Return the [x, y] coordinate for the center point of the cell that contains the specified text.  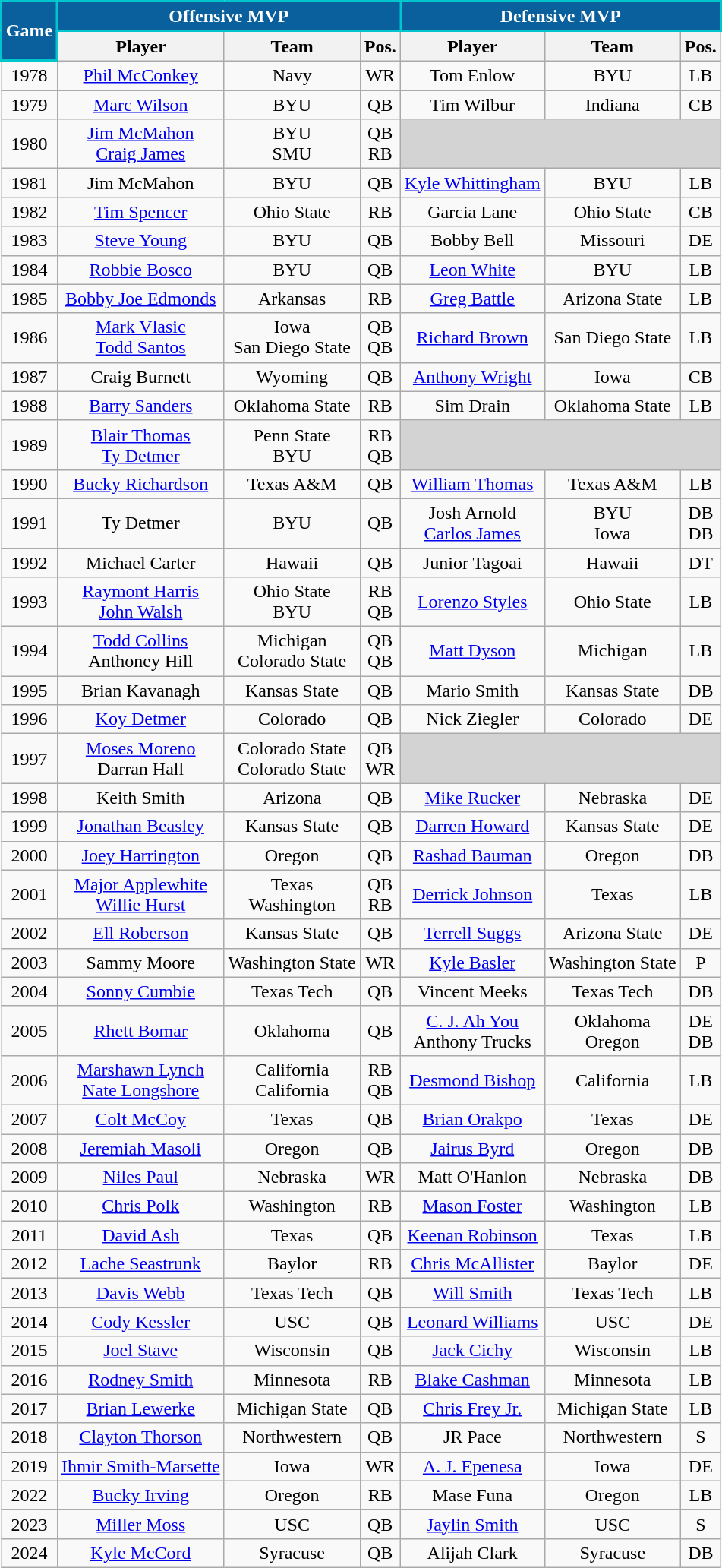
Blair ThomasTy Detmer [140, 445]
Todd CollinsAnthoney Hill [140, 652]
Jonathan Beasley [140, 827]
Bucky Irving [140, 1495]
Moses MorenoDarran Hall [140, 758]
2017 [30, 1408]
Leon White [472, 270]
Chris Frey Jr. [472, 1408]
Rashad Bauman [472, 855]
Garcia Lane [472, 212]
Marshawn LynchNate Longshore [140, 1080]
2000 [30, 855]
1984 [30, 270]
CaliforniaCalifornia [292, 1080]
Steve Young [140, 241]
Greg Battle [472, 299]
Navy [292, 76]
Miller Moss [140, 1524]
Arkansas [292, 299]
Wyoming [292, 377]
2015 [30, 1351]
Ohio StateBYU [292, 602]
Michigan [612, 652]
2022 [30, 1495]
Sonny Cumbie [140, 991]
2008 [30, 1148]
DBDB [700, 523]
Keith Smith [140, 798]
1997 [30, 758]
Desmond Bishop [472, 1080]
2003 [30, 963]
Mark VlasicTodd Santos [140, 337]
Terrell Suggs [472, 934]
Michael Carter [140, 563]
Mase Funa [472, 1495]
Will Smith [472, 1293]
Raymont HarrisJohn Walsh [140, 602]
2011 [30, 1235]
Mike Rucker [472, 798]
DT [700, 563]
Keenan Robinson [472, 1235]
Indiana [612, 105]
Jim McMahonCraig James [140, 144]
OklahomaOregon [612, 1030]
P [700, 963]
Colt McCoy [140, 1119]
DEDB [700, 1030]
2013 [30, 1293]
1998 [30, 798]
Chris McAllister [472, 1264]
Joey Harrington [140, 855]
1993 [30, 602]
QBWR [380, 758]
Derrick Johnson [472, 895]
Missouri [612, 241]
Bobby Joe Edmonds [140, 299]
Davis Webb [140, 1293]
Richard Brown [472, 337]
1994 [30, 652]
1986 [30, 337]
Blake Cashman [472, 1380]
Anthony Wright [472, 377]
Ihmir Smith-Marsette [140, 1466]
Niles Paul [140, 1178]
1989 [30, 445]
1991 [30, 523]
Jaylin Smith [472, 1524]
1999 [30, 827]
1992 [30, 563]
Tom Enlow [472, 76]
Brian Kavanagh [140, 691]
Jack Cichy [472, 1351]
Lorenzo Styles [472, 602]
2002 [30, 934]
1982 [30, 212]
Tim Spencer [140, 212]
Tim Wilbur [472, 105]
Mason Foster [472, 1206]
David Ash [140, 1235]
1983 [30, 241]
BYUIowa [612, 523]
Matt Dyson [472, 652]
1985 [30, 299]
Kyle McCord [140, 1553]
Cody Kessler [140, 1322]
Rodney Smith [140, 1380]
Matt O'Hanlon [472, 1178]
Jairus Byrd [472, 1148]
2019 [30, 1466]
Vincent Meeks [472, 991]
1990 [30, 484]
1980 [30, 144]
Major ApplewhiteWillie Hurst [140, 895]
Arizona [292, 798]
Game [30, 31]
MichiganColorado State [292, 652]
JR Pace [472, 1437]
Bucky Richardson [140, 484]
Craig Burnett [140, 377]
Darren Howard [472, 827]
2007 [30, 1119]
C. J. Ah YouAnthony Trucks [472, 1030]
Sammy Moore [140, 963]
1978 [30, 76]
Brian Lewerke [140, 1408]
Phil McConkey [140, 76]
Ell Roberson [140, 934]
BYUSMU [292, 144]
1988 [30, 406]
2012 [30, 1264]
Sim Drain [472, 406]
2014 [30, 1322]
Koy Detmer [140, 719]
California [612, 1080]
1996 [30, 719]
1995 [30, 691]
Alijah Clark [472, 1553]
Colorado StateColorado State [292, 758]
Bobby Bell [472, 241]
Robbie Bosco [140, 270]
William Thomas [472, 484]
Penn StateBYU [292, 445]
2006 [30, 1080]
Lache Seastrunk [140, 1264]
Offensive MVP [229, 17]
TexasWashington [292, 895]
A. J. Epenesa [472, 1466]
1979 [30, 105]
Ty Detmer [140, 523]
Clayton Thorson [140, 1437]
Jim McMahon [140, 183]
2001 [30, 895]
Oklahoma [292, 1030]
Kyle Basler [472, 963]
Defensive MVP [560, 17]
2023 [30, 1524]
Jeremiah Masoli [140, 1148]
2024 [30, 1553]
Joel Stave [140, 1351]
Mario Smith [472, 691]
2016 [30, 1380]
2004 [30, 991]
IowaSan Diego State [292, 337]
Rhett Bomar [140, 1030]
Junior Tagoai [472, 563]
2005 [30, 1030]
Leonard Williams [472, 1322]
Marc Wilson [140, 105]
Chris Polk [140, 1206]
1987 [30, 377]
San Diego State [612, 337]
Brian Orakpo [472, 1119]
Josh ArnoldCarlos James [472, 523]
Kyle Whittingham [472, 183]
Barry Sanders [140, 406]
2018 [30, 1437]
Nick Ziegler [472, 719]
1981 [30, 183]
2010 [30, 1206]
2009 [30, 1178]
